Return the [X, Y] coordinate for the center point of the cell that contains the specified text.  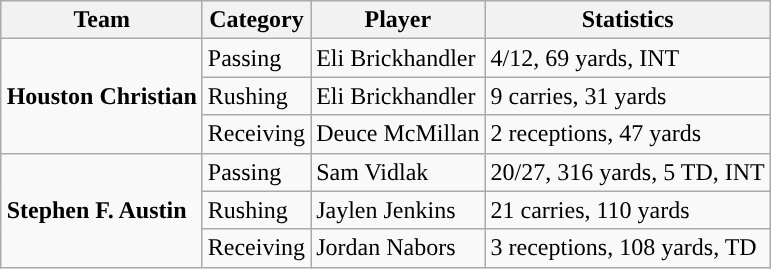
Category [256, 20]
Sam Vidlak [398, 172]
Deuce McMillan [398, 134]
9 carries, 31 yards [628, 96]
Statistics [628, 20]
2 receptions, 47 yards [628, 134]
4/12, 69 yards, INT [628, 58]
3 receptions, 108 yards, TD [628, 248]
Jordan Nabors [398, 248]
Team [102, 20]
20/27, 316 yards, 5 TD, INT [628, 172]
Houston Christian [102, 96]
Stephen F. Austin [102, 210]
Jaylen Jenkins [398, 210]
Player [398, 20]
21 carries, 110 yards [628, 210]
